Pinpoint the cell where the given text exists, returning its [X, Y] midpoint coordinate. 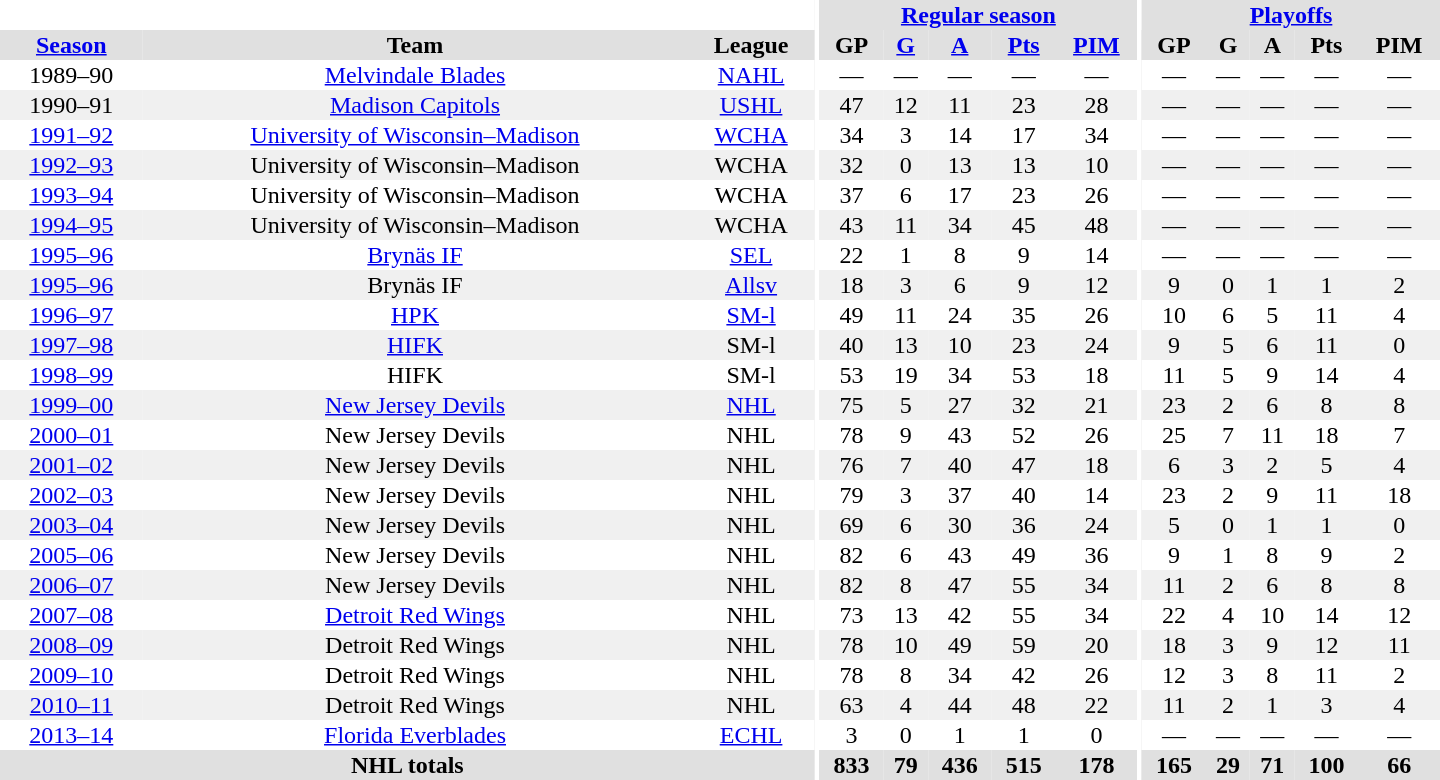
2013–14 [72, 735]
59 [1024, 645]
71 [1272, 765]
1996–97 [72, 315]
20 [1096, 645]
Playoffs [1291, 15]
100 [1326, 765]
73 [852, 615]
2002–03 [72, 495]
27 [960, 405]
75 [852, 405]
833 [852, 765]
19 [906, 375]
1999–00 [72, 405]
165 [1174, 765]
2005–06 [72, 555]
63 [852, 705]
436 [960, 765]
NAHL [750, 75]
30 [960, 525]
League [750, 45]
25 [1174, 435]
1994–95 [72, 225]
2000–01 [72, 435]
1997–98 [72, 345]
USHL [750, 105]
2007–08 [72, 615]
2006–07 [72, 585]
ECHL [750, 735]
52 [1024, 435]
76 [852, 465]
178 [1096, 765]
29 [1228, 765]
1992–93 [72, 165]
Madison Capitols [416, 105]
2003–04 [72, 525]
2009–10 [72, 675]
HPK [416, 315]
1990–91 [72, 105]
28 [1096, 105]
35 [1024, 315]
1989–90 [72, 75]
SEL [750, 255]
515 [1024, 765]
Melvindale Blades [416, 75]
2010–11 [72, 705]
Regular season [978, 15]
Florida Everblades [416, 735]
21 [1096, 405]
NHL totals [408, 765]
45 [1024, 225]
69 [852, 525]
2001–02 [72, 465]
Season [72, 45]
Allsv [750, 285]
1998–99 [72, 375]
44 [960, 705]
2008–09 [72, 645]
Team [416, 45]
1993–94 [72, 195]
1991–92 [72, 135]
66 [1399, 765]
